Find where the given text appears and provide that cell's center as (X, Y) coordinate. 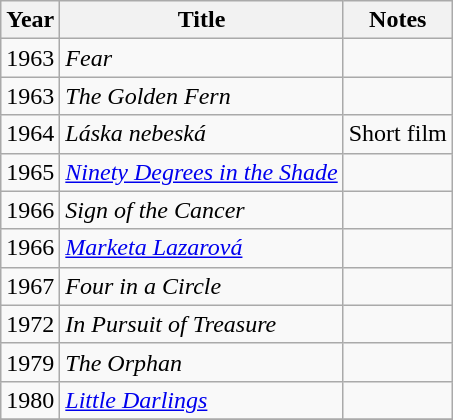
Four in a Circle (202, 286)
1972 (30, 324)
1979 (30, 362)
Sign of the Cancer (202, 210)
Little Darlings (202, 400)
1964 (30, 134)
The Golden Fern (202, 96)
Year (30, 20)
Láska nebeská (202, 134)
In Pursuit of Treasure (202, 324)
Fear (202, 58)
1980 (30, 400)
Ninety Degrees in the Shade (202, 172)
Notes (398, 20)
1965 (30, 172)
The Orphan (202, 362)
1967 (30, 286)
Marketa Lazarová (202, 248)
Short film (398, 134)
Title (202, 20)
